Locate the cell with the specified text and output its [X, Y] center coordinate. 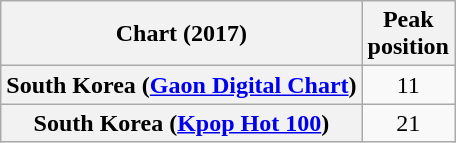
South Korea (Kpop Hot 100) [182, 123]
Peakposition [408, 34]
11 [408, 85]
South Korea (Gaon Digital Chart) [182, 85]
Chart (2017) [182, 34]
21 [408, 123]
